Scan for the cell matching the given text and deliver its (x, y) coordinate at center. 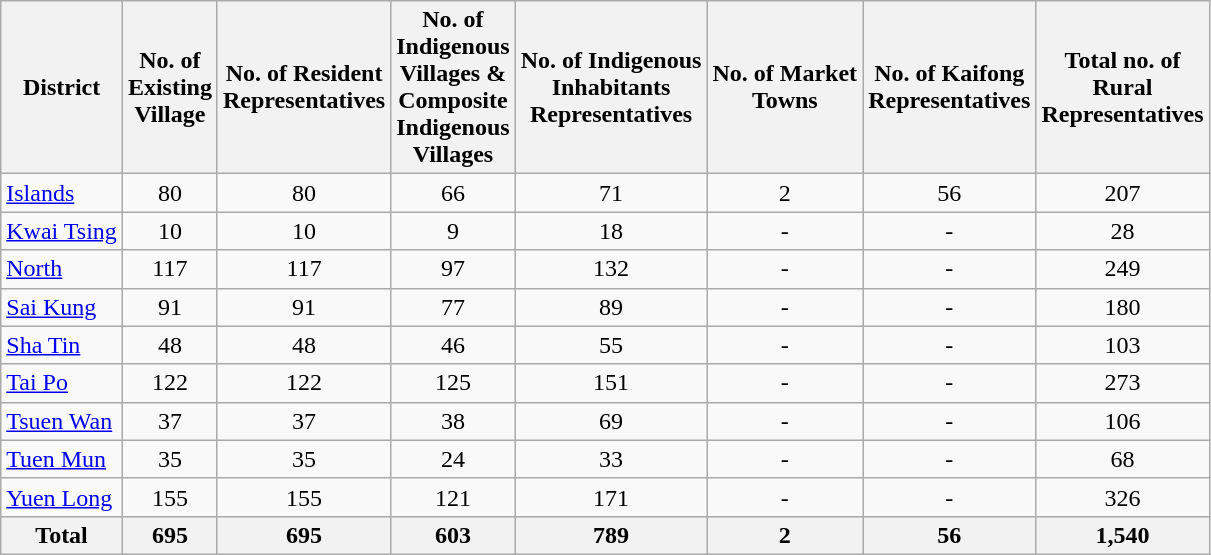
55 (611, 345)
207 (1122, 193)
326 (1122, 497)
38 (453, 421)
68 (1122, 459)
249 (1122, 269)
132 (611, 269)
Kwai Tsing (62, 231)
171 (611, 497)
77 (453, 307)
Total (62, 535)
1,540 (1122, 535)
125 (453, 383)
273 (1122, 383)
No. of ResidentRepresentatives (304, 88)
18 (611, 231)
No. ofIndigenousVillages &CompositeIndigenousVillages (453, 88)
No. of KaifongRepresentatives (950, 88)
9 (453, 231)
Sai Kung (62, 307)
69 (611, 421)
151 (611, 383)
No. of IndigenousInhabitantsRepresentatives (611, 88)
North (62, 269)
No. of ExistingVillage (170, 88)
24 (453, 459)
66 (453, 193)
46 (453, 345)
106 (1122, 421)
71 (611, 193)
Tai Po (62, 383)
789 (611, 535)
121 (453, 497)
Yuen Long (62, 497)
District (62, 88)
No. of MarketTowns (785, 88)
Sha Tin (62, 345)
Tsuen Wan (62, 421)
Tuen Mun (62, 459)
Total no. ofRuralRepresentatives (1122, 88)
180 (1122, 307)
28 (1122, 231)
103 (1122, 345)
97 (453, 269)
33 (611, 459)
89 (611, 307)
Islands (62, 193)
603 (453, 535)
